Return [X, Y] of the center of cell containing provided text 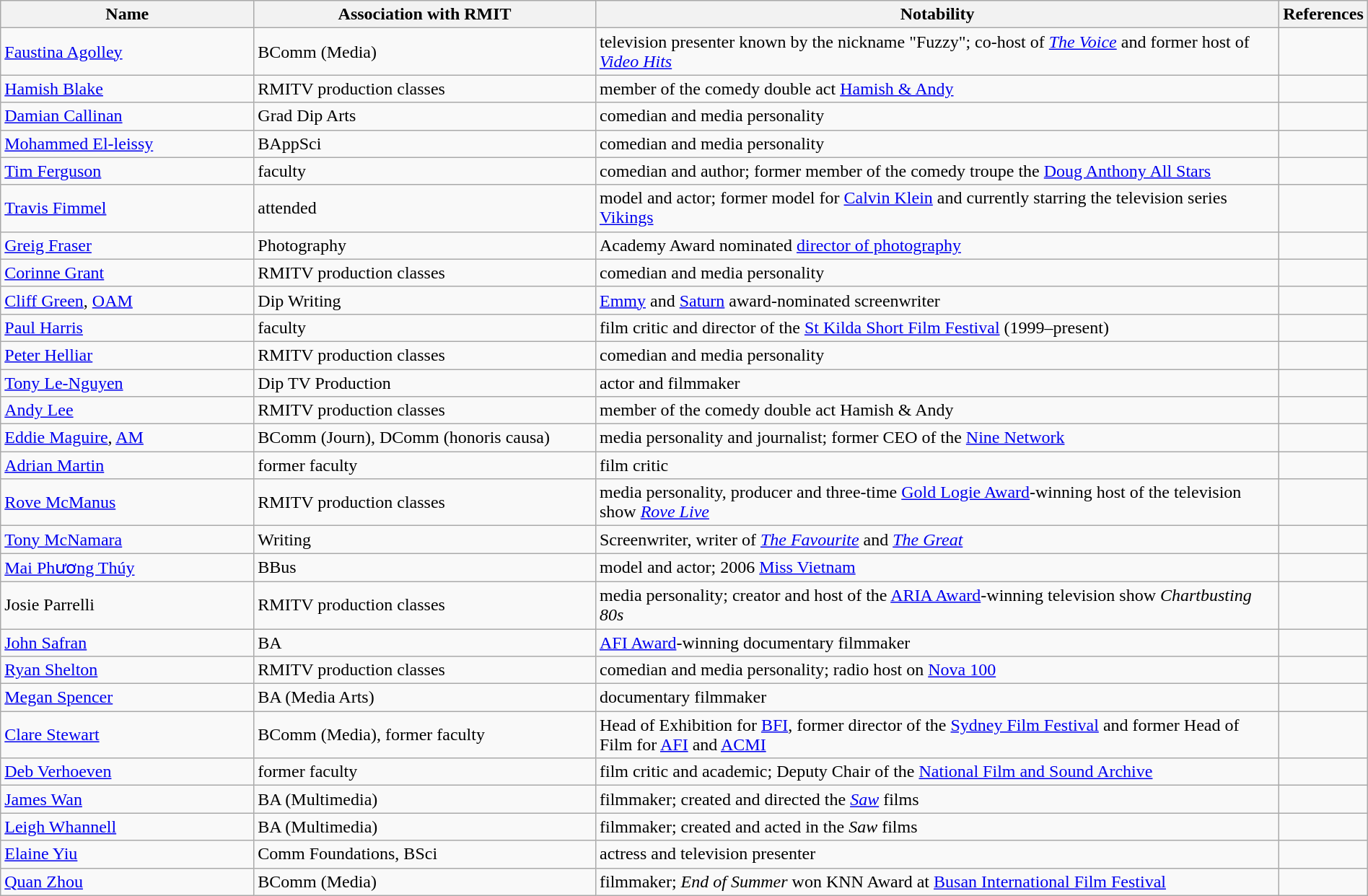
References [1323, 14]
Hamish Blake [127, 89]
Peter Helliar [127, 355]
media personality, producer and three-time Gold Logie Award-winning host of the television show Rove Live [937, 502]
Megan Spencer [127, 698]
film critic [937, 465]
media personality; creator and host of the ARIA Award-winning television show Chartbusting 80s [937, 605]
Tony McNamara [127, 540]
Quan Zhou [127, 882]
filmmaker; End of Summer won KNN Award at Busan International Film Festival [937, 882]
Faustina Agolley [127, 52]
attended [425, 208]
Andy Lee [127, 410]
Tony Le-Nguyen [127, 383]
BComm (Journ), DComm (honoris causa) [425, 438]
actress and television presenter [937, 854]
AFI Award-winning documentary filmmaker [937, 643]
filmmaker; created and acted in the Saw films [937, 827]
model and actor; former model for Calvin Klein and currently starring the television series Vikings [937, 208]
Writing [425, 540]
Screenwriter, writer of The Favourite and The Great [937, 540]
Photography [425, 245]
Eddie Maguire, AM [127, 438]
Deb Verhoeven [127, 772]
Dip TV Production [425, 383]
television presenter known by the nickname "Fuzzy"; co-host of The Voice and former host of Video Hits [937, 52]
BA [425, 643]
media personality and journalist; former CEO of the Nine Network [937, 438]
BAppSci [425, 144]
Head of Exhibition for BFI, former director of the Sydney Film Festival and former Head of Film for AFI and ACMI [937, 734]
documentary filmmaker [937, 698]
James Wan [127, 799]
Rove McManus [127, 502]
Greig Fraser [127, 245]
comedian and author; former member of the comedy troupe the Doug Anthony All Stars [937, 171]
film critic and director of the St Kilda Short Film Festival (1999–present) [937, 328]
Academy Award nominated director of photography [937, 245]
comedian and media personality; radio host on Nova 100 [937, 670]
filmmaker; created and directed the Saw films [937, 799]
Dip Writing [425, 300]
Notability [937, 14]
BComm (Media), former faculty [425, 734]
Corinne Grant [127, 273]
Tim Ferguson [127, 171]
Elaine Yiu [127, 854]
Travis Fimmel [127, 208]
Name [127, 14]
Association with RMIT [425, 14]
Josie Parrelli [127, 605]
Leigh Whannell [127, 827]
John Safran [127, 643]
model and actor; 2006 Miss Vietnam [937, 568]
Mai Phương Thúy [127, 568]
Damian Callinan [127, 116]
Clare Stewart [127, 734]
Mohammed El-leissy [127, 144]
Adrian Martin [127, 465]
Comm Foundations, BSci [425, 854]
Grad Dip Arts [425, 116]
BA (Media Arts) [425, 698]
Paul Harris [127, 328]
film critic and academic; Deputy Chair of the National Film and Sound Archive [937, 772]
Emmy and Saturn award-nominated screenwriter [937, 300]
BBus [425, 568]
Cliff Green, OAM [127, 300]
Ryan Shelton [127, 670]
actor and filmmaker [937, 383]
